Capture the cell that displays the provided text and extract its (x, y) central coordinate. 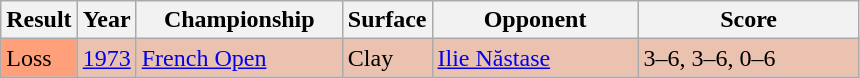
Surface (387, 20)
Championship (239, 20)
Score (748, 20)
Year (106, 20)
1973 (106, 58)
Loss (39, 58)
Clay (387, 58)
French Open (239, 58)
3–6, 3–6, 0–6 (748, 58)
Opponent (535, 20)
Result (39, 20)
Ilie Năstase (535, 58)
